Detect which cell encompasses the target text, then output its [x, y] center coordinate. 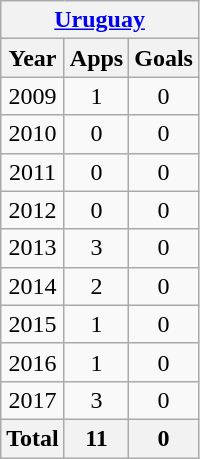
Uruguay [100, 20]
11 [96, 438]
Apps [96, 58]
2012 [33, 210]
Total [33, 438]
2011 [33, 172]
2014 [33, 286]
2013 [33, 248]
2015 [33, 324]
2016 [33, 362]
2010 [33, 134]
2009 [33, 96]
Goals [164, 58]
2017 [33, 400]
Year [33, 58]
2 [96, 286]
